Detect which cell encompasses the target text, then output its [x, y] center coordinate. 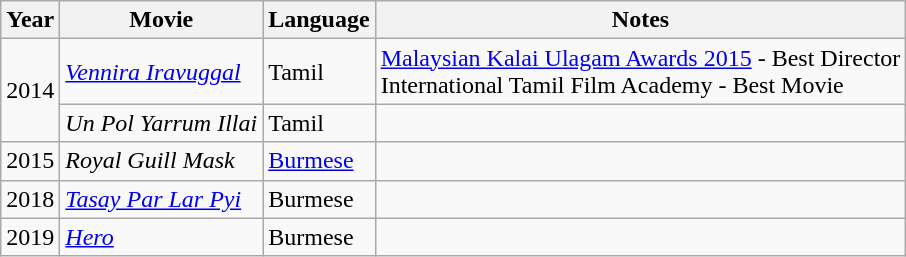
Malaysian Kalai Ulagam Awards 2015 - Best Director International Tamil Film Academy - Best Movie [640, 72]
Movie [162, 20]
Royal Guill Mask [162, 161]
2019 [30, 237]
Language [319, 20]
Hero [162, 237]
Year [30, 20]
Vennira Iravuggal [162, 72]
Un Pol Yarrum Illai [162, 123]
Tasay Par Lar Pyi [162, 199]
2014 [30, 90]
Notes [640, 20]
2015 [30, 161]
2018 [30, 199]
